Return the (x, y) coordinate for the center point of the cell that contains the specified text.  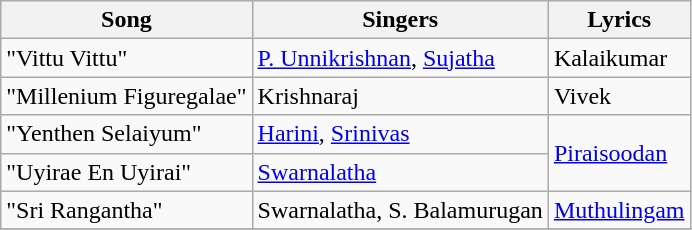
Lyrics (619, 20)
Krishnaraj (400, 96)
Swarnalatha, S. Balamurugan (400, 210)
"Sri Rangantha" (126, 210)
"Vittu Vittu" (126, 58)
Kalaikumar (619, 58)
Piraisoodan (619, 153)
Singers (400, 20)
Swarnalatha (400, 172)
Harini, Srinivas (400, 134)
P. Unnikrishnan, Sujatha (400, 58)
"Millenium Figuregalae" (126, 96)
Muthulingam (619, 210)
Song (126, 20)
"Yenthen Selaiyum" (126, 134)
Vivek (619, 96)
"Uyirae En Uyirai" (126, 172)
